Return the (x, y) coordinate for the center point of the cell that contains the specified text.  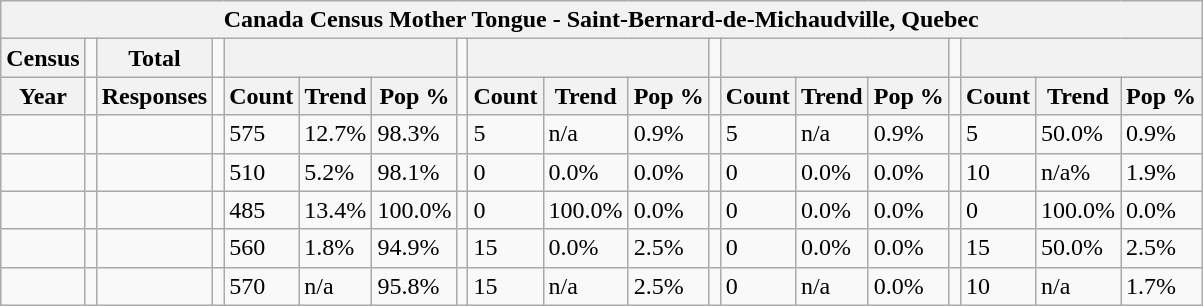
n/a% (1078, 172)
1.7% (1160, 286)
95.8% (414, 286)
98.1% (414, 172)
Census (43, 58)
485 (262, 210)
Total (154, 58)
510 (262, 172)
Responses (154, 96)
12.7% (336, 134)
575 (262, 134)
13.4% (336, 210)
560 (262, 248)
5.2% (336, 172)
Canada Census Mother Tongue - Saint-Bernard-de-Michaudville, Quebec (602, 20)
1.8% (336, 248)
570 (262, 286)
94.9% (414, 248)
1.9% (1160, 172)
Year (43, 96)
98.3% (414, 134)
